Locate the cell with the specified text and output its (x, y) center coordinate. 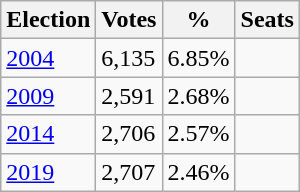
2,706 (129, 134)
2.57% (198, 134)
Seats (267, 20)
2.46% (198, 172)
2,591 (129, 96)
% (198, 20)
6.85% (198, 58)
2019 (48, 172)
2004 (48, 58)
2,707 (129, 172)
2.68% (198, 96)
6,135 (129, 58)
2009 (48, 96)
Election (48, 20)
2014 (48, 134)
Votes (129, 20)
